Find where the given text appears and provide that cell's center as [X, Y] coordinate. 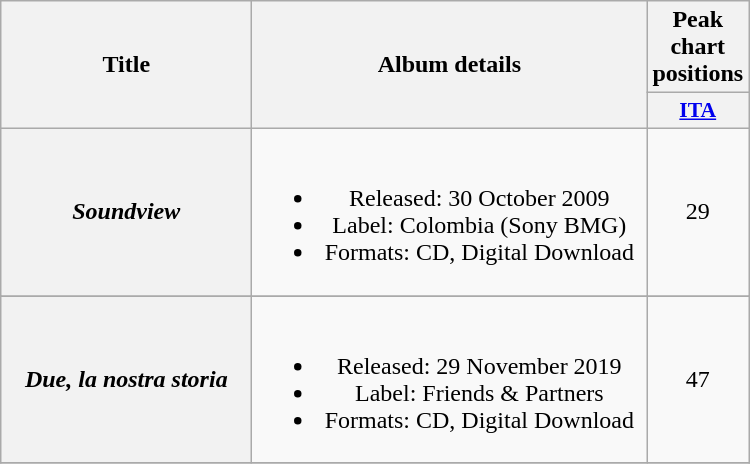
Title [126, 65]
Soundview [126, 212]
29 [698, 212]
Album details [450, 65]
Released: 30 October 2009Label: Colombia (Sony BMG)Formats: CD, Digital Download [450, 212]
Due, la nostra storia [126, 380]
47 [698, 380]
Released: 29 November 2019Label: Friends & PartnersFormats: CD, Digital Download [450, 380]
ITA [698, 111]
Peak chart positions [698, 47]
